Pinpoint the cell where the given text exists, returning its [X, Y] midpoint coordinate. 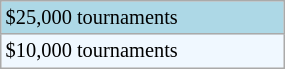
$10,000 tournaments [142, 51]
$25,000 tournaments [142, 17]
